From the cell containing the given text, extract its center point as (x, y) coordinate. 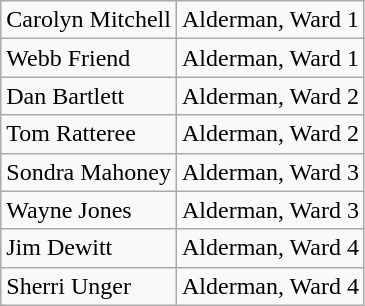
Sondra Mahoney (89, 172)
Sherri Unger (89, 286)
Tom Ratteree (89, 134)
Webb Friend (89, 58)
Dan Bartlett (89, 96)
Jim Dewitt (89, 248)
Wayne Jones (89, 210)
Carolyn Mitchell (89, 20)
